Search for the cell housing the specified text and yield its (X, Y) center coordinate. 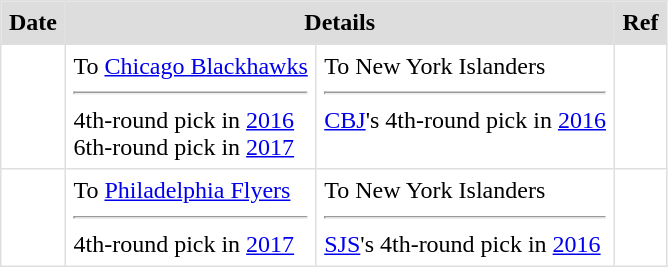
To New York Islanders SJS's 4th-round pick in 2016 (465, 218)
To Chicago Blackhawks4th-round pick in 20166th-round pick in 2017 (190, 106)
Details (340, 23)
To New York Islanders CBJ's 4th-round pick in 2016 (465, 106)
Ref (640, 23)
Date (33, 23)
To Philadelphia Flyers4th-round pick in 2017 (190, 218)
